Return (x, y) of the center of cell containing provided text 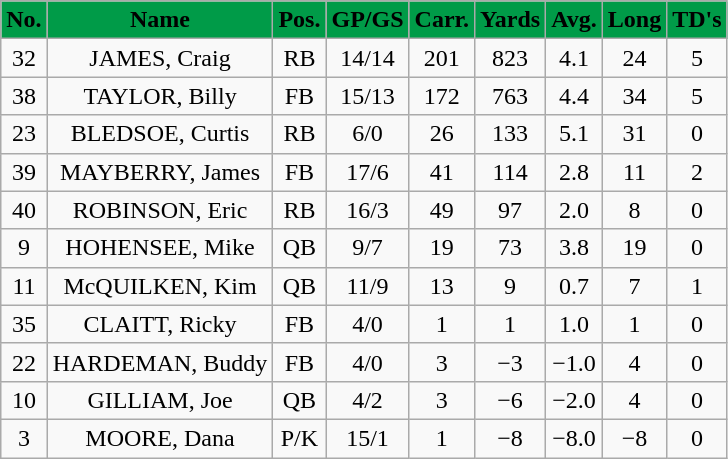
133 (510, 134)
Carr. (442, 20)
4/2 (368, 400)
4.4 (574, 96)
26 (442, 134)
13 (442, 286)
49 (442, 210)
Pos. (300, 20)
6/0 (368, 134)
763 (510, 96)
32 (24, 58)
2.0 (574, 210)
−6 (510, 400)
No. (24, 20)
40 (24, 210)
Yards (510, 20)
5.1 (574, 134)
Long (634, 20)
4.1 (574, 58)
−8.0 (574, 438)
2.8 (574, 172)
11/9 (368, 286)
McQUILKEN, Kim (160, 286)
−1.0 (574, 362)
0.7 (574, 286)
Name (160, 20)
BLEDSOE, Curtis (160, 134)
39 (24, 172)
7 (634, 286)
823 (510, 58)
MAYBERRY, James (160, 172)
15/13 (368, 96)
24 (634, 58)
3.8 (574, 248)
14/14 (368, 58)
Avg. (574, 20)
97 (510, 210)
CLAITT, Ricky (160, 324)
HARDEMAN, Buddy (160, 362)
2 (697, 172)
34 (634, 96)
114 (510, 172)
GILLIAM, Joe (160, 400)
17/6 (368, 172)
10 (24, 400)
41 (442, 172)
23 (24, 134)
1.0 (574, 324)
−3 (510, 362)
P/K (300, 438)
8 (634, 210)
38 (24, 96)
16/3 (368, 210)
TD's (697, 20)
MOORE, Dana (160, 438)
TAYLOR, Billy (160, 96)
9/7 (368, 248)
GP/GS (368, 20)
35 (24, 324)
172 (442, 96)
201 (442, 58)
73 (510, 248)
HOHENSEE, Mike (160, 248)
31 (634, 134)
ROBINSON, Eric (160, 210)
−2.0 (574, 400)
JAMES, Craig (160, 58)
15/1 (368, 438)
22 (24, 362)
